For the text-containing cell, return its midpoint in (X, Y) coordinate format. 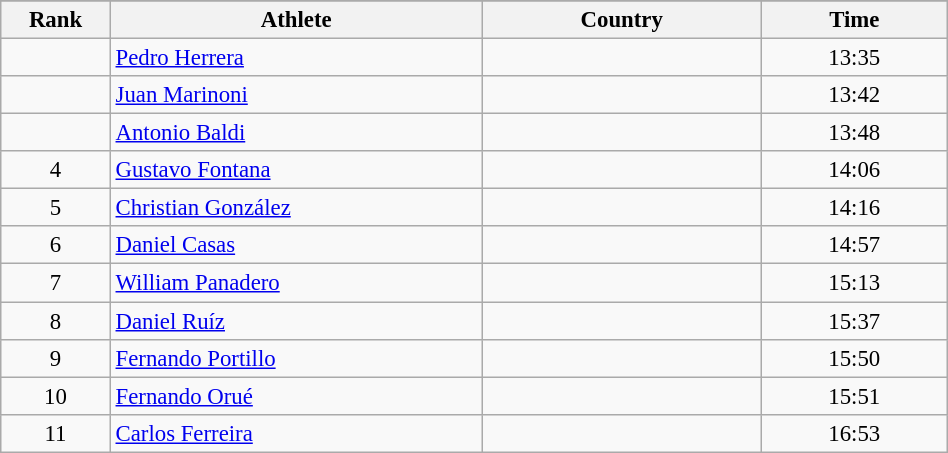
8 (56, 321)
14:06 (854, 170)
Country (622, 20)
Pedro Herrera (296, 58)
Time (854, 20)
13:35 (854, 58)
Juan Marinoni (296, 95)
10 (56, 396)
Daniel Ruíz (296, 321)
6 (56, 245)
16:53 (854, 433)
Fernando Orué (296, 396)
Rank (56, 20)
15:37 (854, 321)
Christian González (296, 208)
7 (56, 283)
14:16 (854, 208)
Antonio Baldi (296, 133)
William Panadero (296, 283)
Athlete (296, 20)
Fernando Portillo (296, 358)
Daniel Casas (296, 245)
Carlos Ferreira (296, 433)
15:50 (854, 358)
Gustavo Fontana (296, 170)
5 (56, 208)
13:42 (854, 95)
9 (56, 358)
4 (56, 170)
13:48 (854, 133)
15:13 (854, 283)
14:57 (854, 245)
15:51 (854, 396)
11 (56, 433)
